Return the [x, y] coordinate for the center point of the cell that contains the specified text.  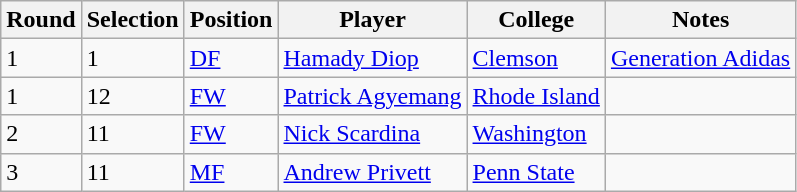
Player [372, 20]
Position [231, 20]
Selection [132, 20]
Patrick Agyemang [372, 96]
College [536, 20]
3 [41, 172]
MF [231, 172]
Clemson [536, 58]
Notes [700, 20]
Nick Scardina [372, 134]
2 [41, 134]
Generation Adidas [700, 58]
Andrew Privett [372, 172]
Washington [536, 134]
DF [231, 58]
Round [41, 20]
Rhode Island [536, 96]
Hamady Diop [372, 58]
12 [132, 96]
Penn State [536, 172]
